Detect which cell encompasses the target text, then output its [x, y] center coordinate. 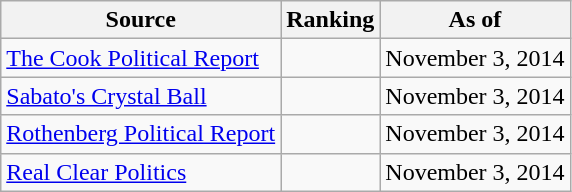
Source [141, 20]
Real Clear Politics [141, 172]
Ranking [330, 20]
The Cook Political Report [141, 58]
As of [475, 20]
Rothenberg Political Report [141, 134]
Sabato's Crystal Ball [141, 96]
